Return (x, y) of the center of cell containing provided text 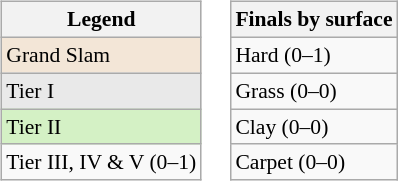
Tier III, IV & V (0–1) (101, 162)
Grass (0–0) (314, 91)
Tier I (101, 91)
Finals by surface (314, 20)
Grand Slam (101, 55)
Carpet (0–0) (314, 162)
Hard (0–1) (314, 55)
Clay (0–0) (314, 127)
Legend (101, 20)
Tier II (101, 127)
